Find where the given text appears and provide that cell's center as (X, Y) coordinate. 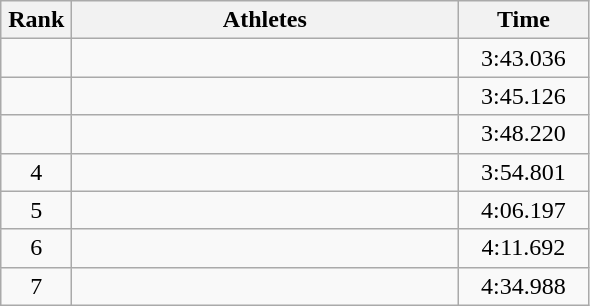
Athletes (265, 20)
4:34.988 (524, 286)
3:48.220 (524, 134)
5 (36, 210)
3:45.126 (524, 96)
7 (36, 286)
4:11.692 (524, 248)
3:54.801 (524, 172)
6 (36, 248)
Rank (36, 20)
Time (524, 20)
4:06.197 (524, 210)
3:43.036 (524, 58)
4 (36, 172)
